Capture the cell that displays the provided text and extract its (x, y) central coordinate. 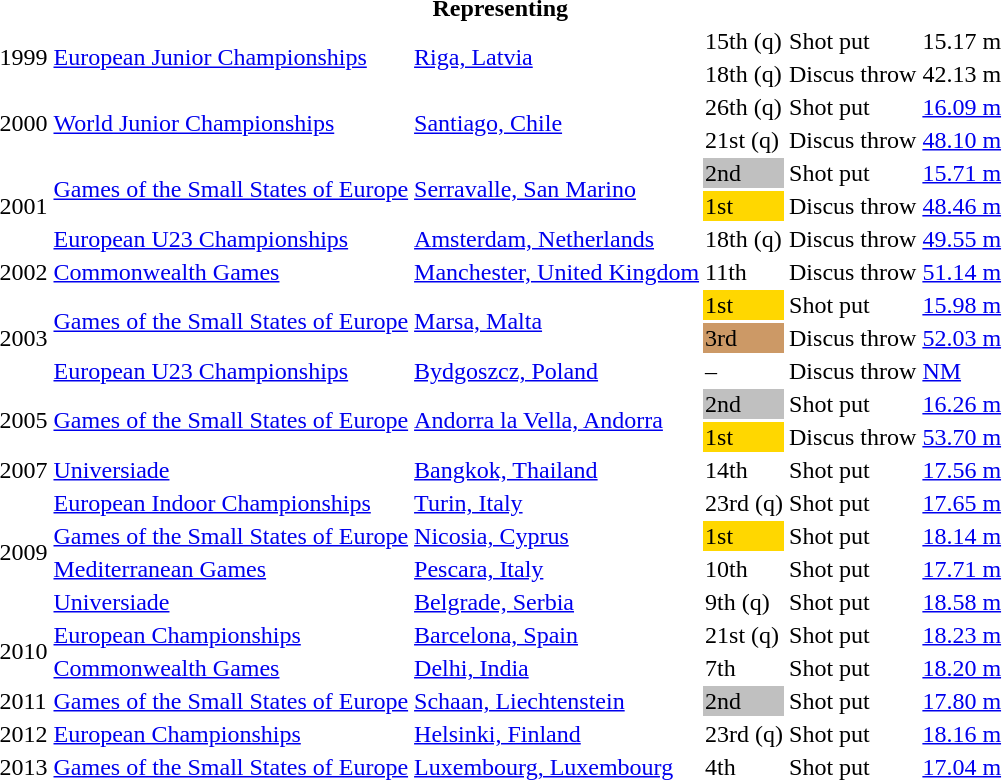
Turin, Italy (557, 503)
7th (744, 668)
10th (744, 569)
Marsa, Malta (557, 322)
Bydgoszcz, Poland (557, 371)
11th (744, 272)
3rd (744, 338)
14th (744, 470)
Andorra la Vella, Andorra (557, 420)
Nicosia, Cyprus (557, 536)
– (744, 371)
15th (q) (744, 41)
Belgrade, Serbia (557, 602)
Mediterranean Games (231, 569)
European Indoor Championships (231, 503)
Helsinki, Finland (557, 734)
Serravalle, San Marino (557, 190)
Manchester, United Kingdom (557, 272)
9th (q) (744, 602)
Pescara, Italy (557, 569)
World Junior Championships (231, 124)
Riga, Latvia (557, 58)
26th (q) (744, 107)
Santiago, Chile (557, 124)
Schaan, Liechtenstein (557, 701)
Barcelona, Spain (557, 635)
European Junior Championships (231, 58)
Amsterdam, Netherlands (557, 239)
Bangkok, Thailand (557, 470)
Delhi, India (557, 668)
